Identify which cell holds the provided text, then report its (X, Y) central coordinate. 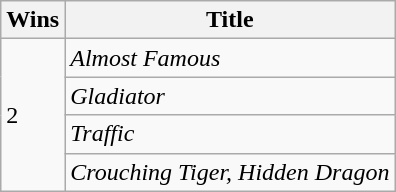
Crouching Tiger, Hidden Dragon (230, 172)
Gladiator (230, 96)
Wins (33, 20)
Title (230, 20)
Traffic (230, 134)
2 (33, 115)
Almost Famous (230, 58)
